Pinpoint the cell where the given text exists, returning its [x, y] midpoint coordinate. 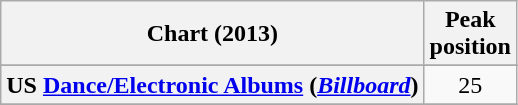
Peakposition [470, 34]
US Dance/Electronic Albums (Billboard) [212, 85]
Chart (2013) [212, 34]
25 [470, 85]
